Identify which cell holds the provided text, then report its [x, y] central coordinate. 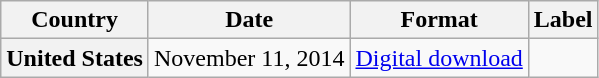
United States [75, 58]
Date [248, 20]
Label [563, 20]
Format [439, 20]
Country [75, 20]
Digital download [439, 58]
November 11, 2014 [248, 58]
